From the cell containing the given text, extract its center point as (X, Y) coordinate. 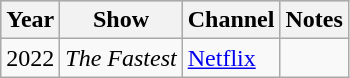
Show (121, 20)
Year (30, 20)
2022 (30, 58)
Channel (231, 20)
Netflix (231, 58)
The Fastest (121, 58)
Notes (314, 20)
